Return the (x, y) coordinate for the center point of the cell that contains the specified text.  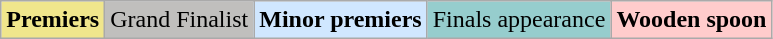
Wooden spoon (692, 20)
Premiers (53, 20)
Finals appearance (519, 20)
Minor premiers (340, 20)
Grand Finalist (180, 20)
